Return (X, Y) of the center of cell containing provided text 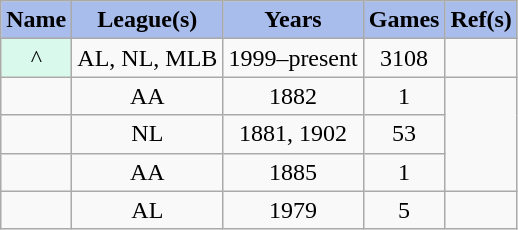
3108 (404, 58)
1999–present (293, 58)
1885 (293, 172)
1881, 1902 (293, 134)
1882 (293, 96)
53 (404, 134)
5 (404, 210)
Years (293, 20)
AL (148, 210)
1979 (293, 210)
Name (36, 20)
Ref(s) (481, 20)
^ (36, 58)
AL, NL, MLB (148, 58)
Games (404, 20)
NL (148, 134)
League(s) (148, 20)
